Scan for the cell matching the given text and deliver its (X, Y) coordinate at center. 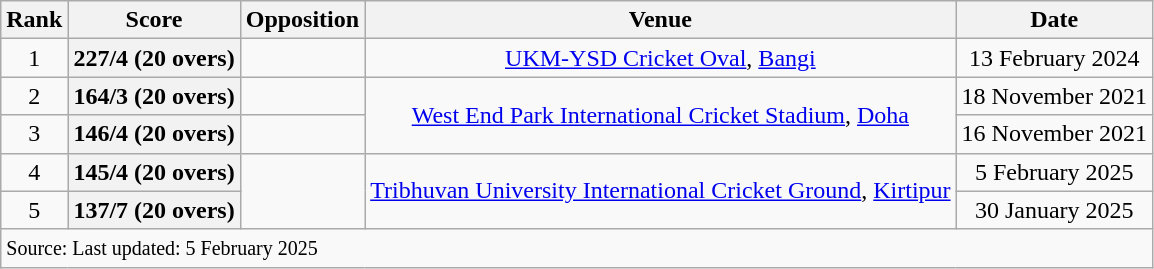
UKM-YSD Cricket Oval, Bangi (660, 58)
145/4 (20 overs) (154, 172)
5 (34, 210)
West End Park International Cricket Stadium, Doha (660, 115)
227/4 (20 overs) (154, 58)
Date (1054, 20)
146/4 (20 overs) (154, 134)
Venue (660, 20)
5 February 2025 (1054, 172)
Score (154, 20)
Source: Last updated: 5 February 2025 (577, 248)
1 (34, 58)
Opposition (302, 20)
164/3 (20 overs) (154, 96)
137/7 (20 overs) (154, 210)
18 November 2021 (1054, 96)
13 February 2024 (1054, 58)
3 (34, 134)
Tribhuvan University International Cricket Ground, Kirtipur (660, 191)
Rank (34, 20)
2 (34, 96)
4 (34, 172)
30 January 2025 (1054, 210)
16 November 2021 (1054, 134)
